Identify which cell holds the provided text, then report its (X, Y) central coordinate. 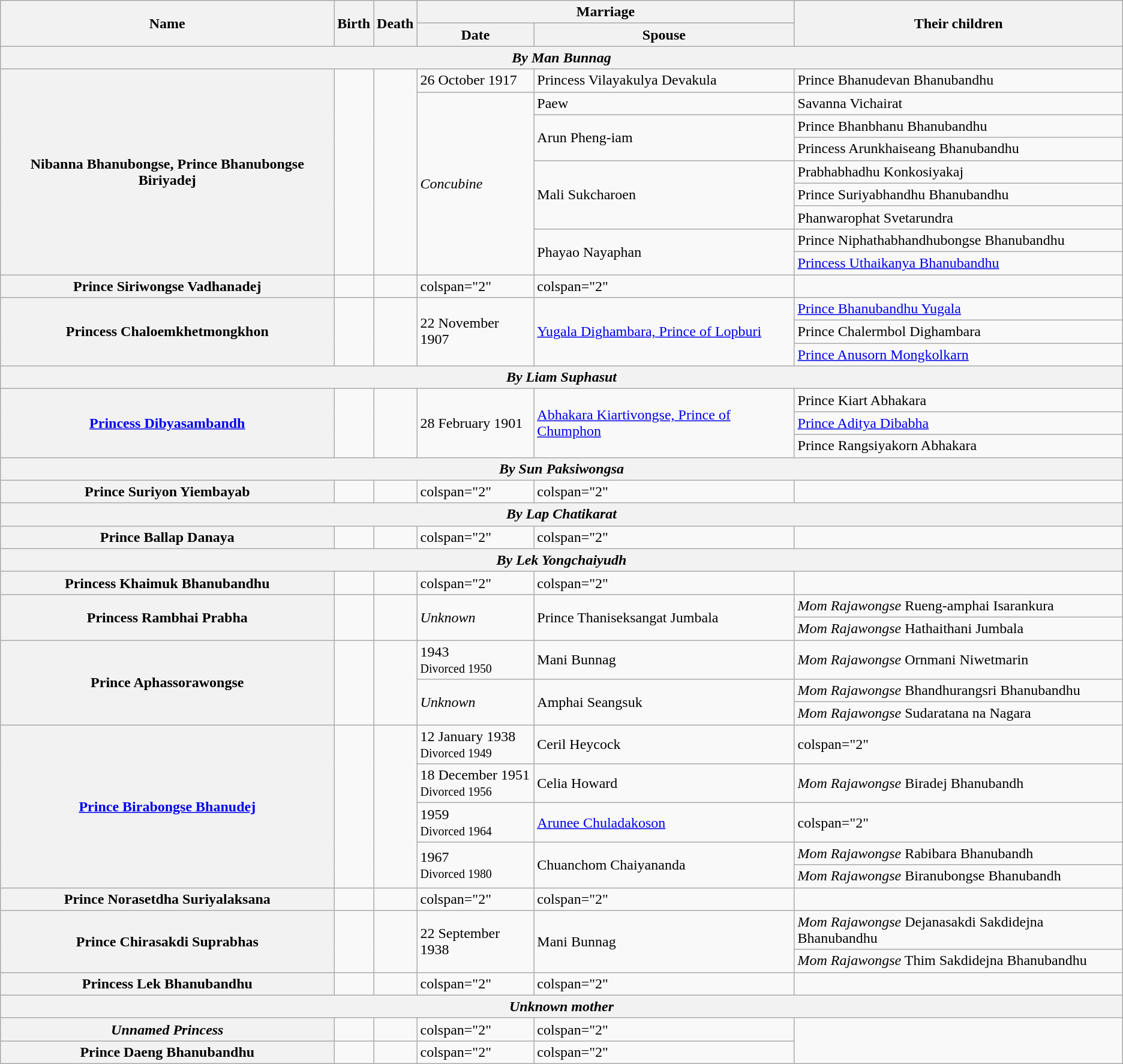
Mom Rajawongse Rueng-amphai Isarankura (959, 606)
By Liam Suphasut (561, 377)
By Man Bunnag (561, 58)
Prince Norasetdha Suriyalaksana (167, 899)
Mom Rajawongse Thim Sakdidejna Bhanubandhu (959, 961)
1943Divorced 1950 (475, 659)
Mom Rajawongse Rabibara Bhanubandh (959, 853)
Prince Niphathabhandhubongse Bhanubandhu (959, 240)
Mom Rajawongse Biradej Bhanubandh (959, 784)
Arun Pheng-iam (664, 137)
Celia Howard (664, 784)
By Sun Paksiwongsa (561, 469)
Prince Rangsiyakorn Abhakara (959, 446)
Mom Rajawongse Hathaithani Jumbala (959, 628)
Ceril Heycock (664, 744)
Princess Chaloemkhetmongkhon (167, 332)
22 September 1938 (475, 941)
Princess Arunkhaiseang Bhanubandhu (959, 149)
Yugala Dighambara, Prince of Lopburi (664, 332)
Prince Chalermbol Dighambara (959, 332)
26 October 1917 (475, 80)
22 November 1907 (475, 332)
Prabhabhadhu Konkosiyakaj (959, 172)
Unnamed Princess (167, 1029)
Prince Suriyabhandhu Bhanubandhu (959, 194)
Nibanna Bhanubongse, Prince Bhanubongse Biriyadej (167, 172)
28 February 1901 (475, 423)
Prince Chirasakdi Suprabhas (167, 941)
Their children (959, 23)
Mom Rajawongse Ornmani Niwetmarin (959, 659)
Princess Lek Bhanubandhu (167, 984)
1967Divorced 1980 (475, 865)
By Lap Chatikarat (561, 514)
Mali Sukcharoen (664, 194)
12 January 1938Divorced 1949 (475, 744)
Princess Khaimuk Bhanubandhu (167, 583)
Mom Rajawongse Bhandhurangsri Bhanubandhu (959, 691)
By Lek Yongchaiyudh (561, 560)
Date (475, 35)
Prince Anusorn Mongkolkarn (959, 355)
Prince Bhanudevan Bhanubandhu (959, 80)
1959Divorced 1964 (475, 822)
Prince Birabongse Bhanudej (167, 807)
Prince Siriwongse Vadhanadej (167, 286)
Amphai Seangsuk (664, 702)
Phayao Nayaphan (664, 251)
Prince Kiart Abhakara (959, 400)
Unknown mother (561, 1006)
Prince Bhanbhanu Bhanubandhu (959, 126)
Spouse (664, 35)
Princess Uthaikanya Bhanubandhu (959, 263)
Marriage (606, 12)
Abhakara Kiartivongse, Prince of Chumphon (664, 423)
Savanna Vichairat (959, 103)
Phanwarophat Svetarundra (959, 217)
Arunee Chuladakoson (664, 822)
Princess Vilayakulya Devakula (664, 80)
Princess Rambhai Prabha (167, 617)
Prince Thaniseksangat Jumbala (664, 617)
Princess Dibyasambandh (167, 423)
Mom Rajawongse Dejanasakdi Sakdidejna Bhanubandhu (959, 930)
Chuanchom Chaiyananda (664, 865)
Mom Rajawongse Biranubongse Bhanubandh (959, 876)
Concubine (475, 183)
18 December 1951Divorced 1956 (475, 784)
Prince Suriyon Yiembayab (167, 491)
Prince Daeng Bhanubandhu (167, 1052)
Prince Aphassorawongse (167, 682)
Name (167, 23)
Mom Rajawongse Sudaratana na Nagara (959, 714)
Death (395, 23)
Paew (664, 103)
Birth (354, 23)
Prince Aditya Dibabha (959, 423)
Prince Bhanubandhu Yugala (959, 309)
Prince Ballap Danaya (167, 537)
